Extract the [X, Y] coordinate from the center of the cell holding the provided text.  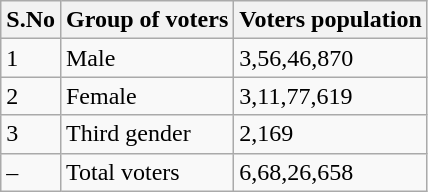
S.No [31, 20]
6,68,26,658 [331, 172]
Group of voters [146, 20]
3,11,77,619 [331, 96]
Female [146, 96]
Male [146, 58]
– [31, 172]
3 [31, 134]
2,169 [331, 134]
2 [31, 96]
Total voters [146, 172]
Third gender [146, 134]
1 [31, 58]
3,56,46,870 [331, 58]
Voters population [331, 20]
